Pinpoint the cell where the given text exists, returning its (x, y) midpoint coordinate. 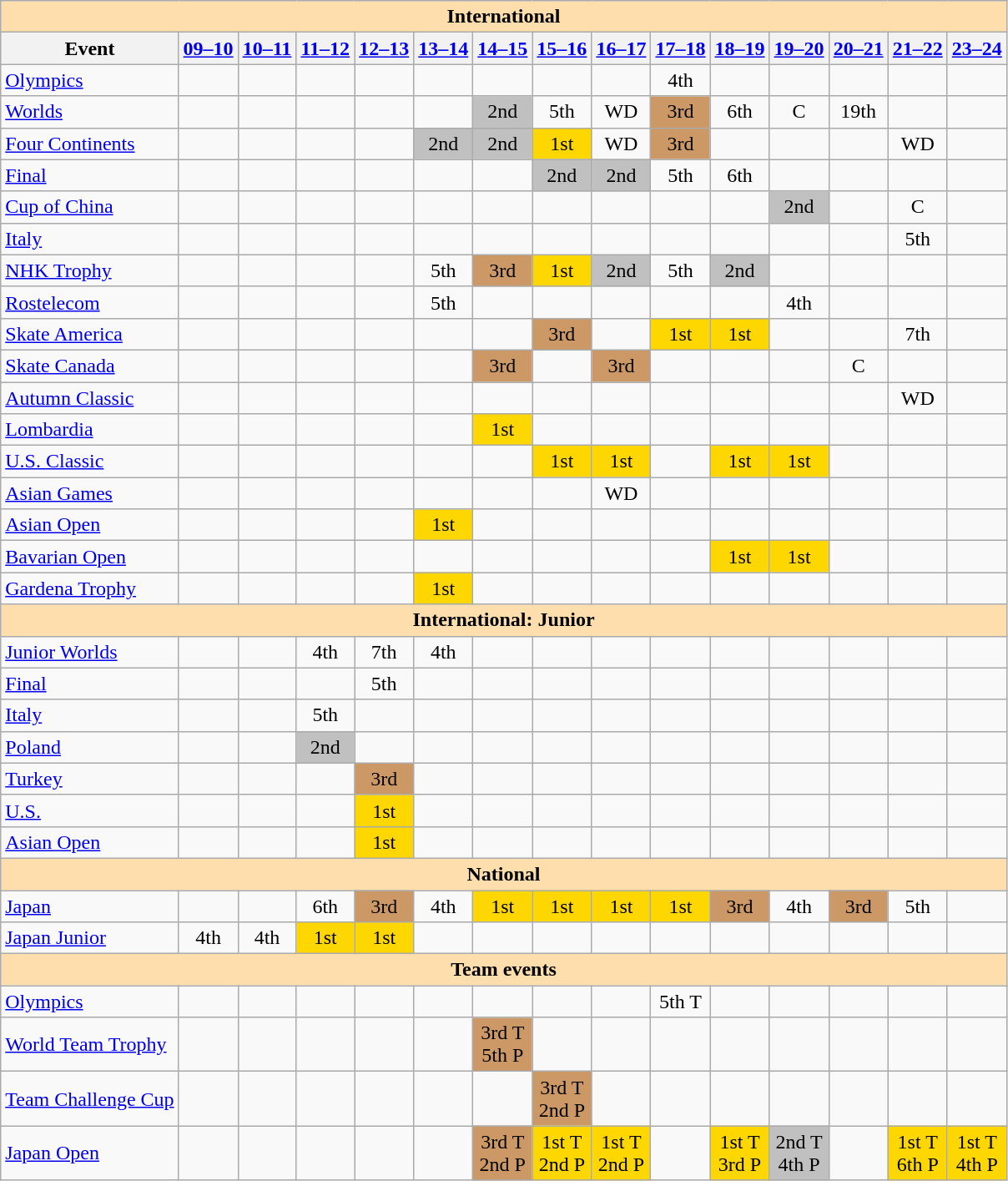
International: Junior (504, 620)
20–21 (858, 48)
Cup of China (90, 207)
Poland (90, 747)
Japan (90, 906)
Event (90, 48)
Japan Open (90, 1153)
3rd T 5th P (502, 1045)
19–20 (799, 48)
Worlds (90, 112)
14–15 (502, 48)
1st T6th P (918, 1153)
Skate America (90, 334)
Autumn Classic (90, 398)
Team events (504, 970)
09–10 (209, 48)
12–13 (384, 48)
Lombardia (90, 430)
U.S. (90, 810)
16–17 (621, 48)
21–22 (918, 48)
1st T 3rd P (739, 1153)
Japan Junior (90, 938)
Bavarian Open (90, 557)
World Team Trophy (90, 1045)
2nd T4th P (799, 1153)
Rostelecom (90, 302)
15–16 (562, 48)
23–24 (976, 48)
NHK Trophy (90, 270)
Junior Worlds (90, 652)
11–12 (325, 48)
Team Challenge Cup (90, 1098)
Gardena Trophy (90, 588)
18–19 (739, 48)
1st T4th P (976, 1153)
Asian Games (90, 493)
5th T (681, 1002)
10–11 (267, 48)
19th (858, 112)
Skate Canada (90, 366)
17–18 (681, 48)
Four Continents (90, 144)
Turkey (90, 779)
National (504, 874)
13–14 (444, 48)
International (504, 17)
U.S. Classic (90, 462)
